Locate the cell with the specified text and output its [X, Y] center coordinate. 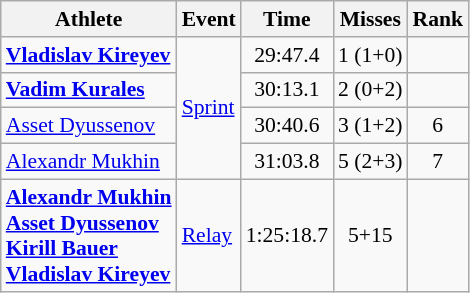
31:03.8 [287, 162]
Athlete [89, 19]
Vladislav Kireyev [89, 55]
Misses [370, 19]
30:40.6 [287, 126]
Relay [209, 235]
6 [438, 126]
3 (1+2) [370, 126]
7 [438, 162]
Event [209, 19]
5+15 [370, 235]
1 (1+0) [370, 55]
Time [287, 19]
Alexandr Mukhin [89, 162]
5 (2+3) [370, 162]
30:13.1 [287, 90]
Alexandr MukhinAsset DyussenovKirill BauerVladislav Kireyev [89, 235]
Asset Dyussenov [89, 126]
Vadim Kurales [89, 90]
2 (0+2) [370, 90]
1:25:18.7 [287, 235]
Sprint [209, 108]
29:47.4 [287, 55]
Rank [438, 19]
